Identify which cell holds the provided text, then report its [X, Y] central coordinate. 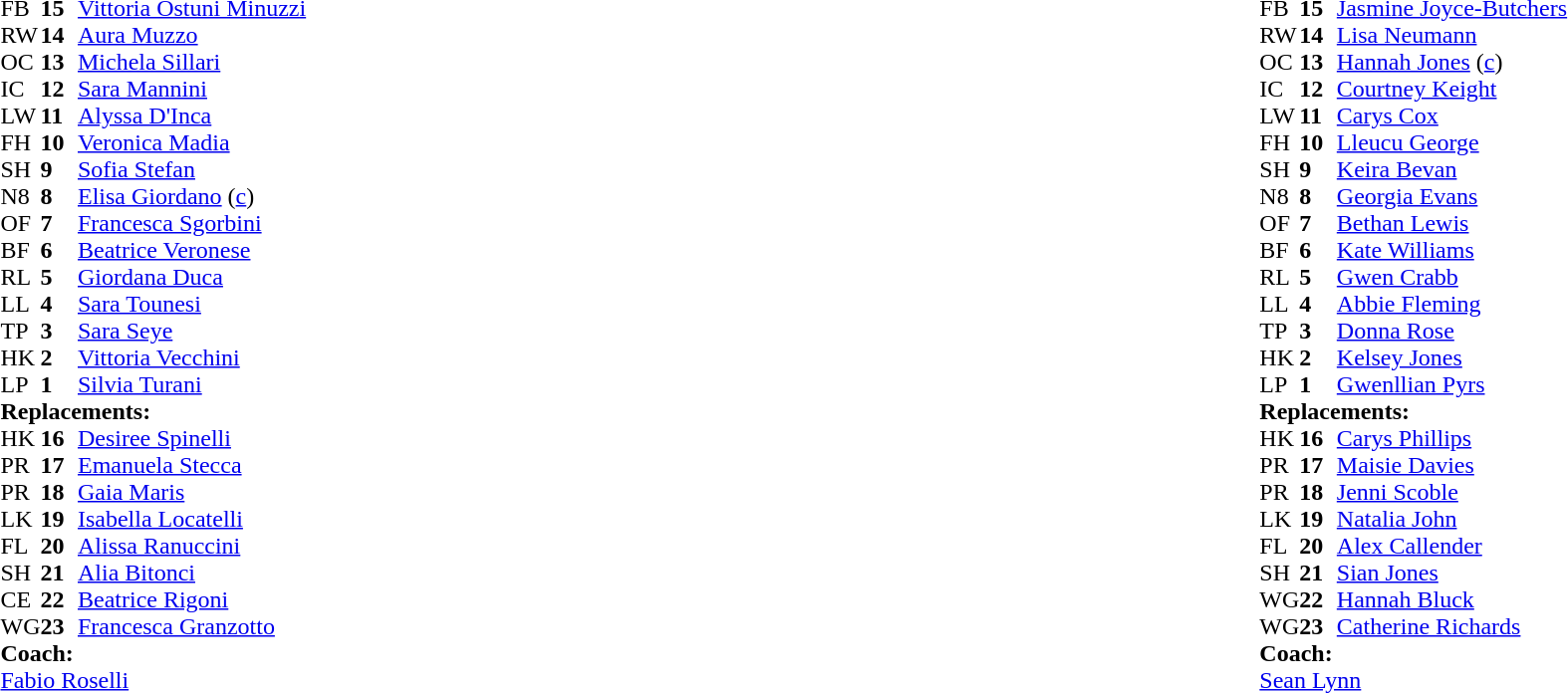
Sara Tounesi [191, 305]
Alex Callender [1452, 546]
Sara Seye [191, 331]
Maisie Davies [1452, 466]
Beatrice Rigoni [191, 599]
Donna Rose [1452, 331]
Jenni Scoble [1452, 492]
Vittoria Vecchini [191, 358]
Sian Jones [1452, 574]
Carys Cox [1452, 115]
Desiree Spinelli [191, 438]
Giordana Duca [191, 277]
Sofia Stefan [191, 169]
Gwenllian Pyrs [1452, 384]
Beatrice Veronese [191, 251]
Natalia John [1452, 520]
Catherine Richards [1452, 627]
Veronica Madia [191, 143]
Keira Bevan [1452, 169]
Alissa Ranuccini [191, 546]
Lleucu George [1452, 143]
Francesca Granzotto [191, 627]
Aura Muzzo [191, 36]
Lisa Neumann [1452, 36]
Hannah Jones (c) [1452, 62]
Kate Williams [1452, 251]
CE [20, 599]
Abbie Fleming [1452, 305]
Silvia Turani [191, 384]
Alyssa D'Inca [191, 115]
Isabella Locatelli [191, 520]
Sara Mannini [191, 90]
Francesca Sgorbini [191, 223]
Hannah Bluck [1452, 599]
Gaia Maris [191, 492]
Carys Phillips [1452, 438]
Alia Bitonci [191, 574]
Georgia Evans [1452, 197]
Elisa Giordano (c) [191, 197]
Emanuela Stecca [191, 466]
Courtney Keight [1452, 90]
Michela Sillari [191, 62]
Bethan Lewis [1452, 223]
Gwen Crabb [1452, 277]
Kelsey Jones [1452, 358]
